Determine the (X, Y) coordinate at the center of the cell enclosing the given text.  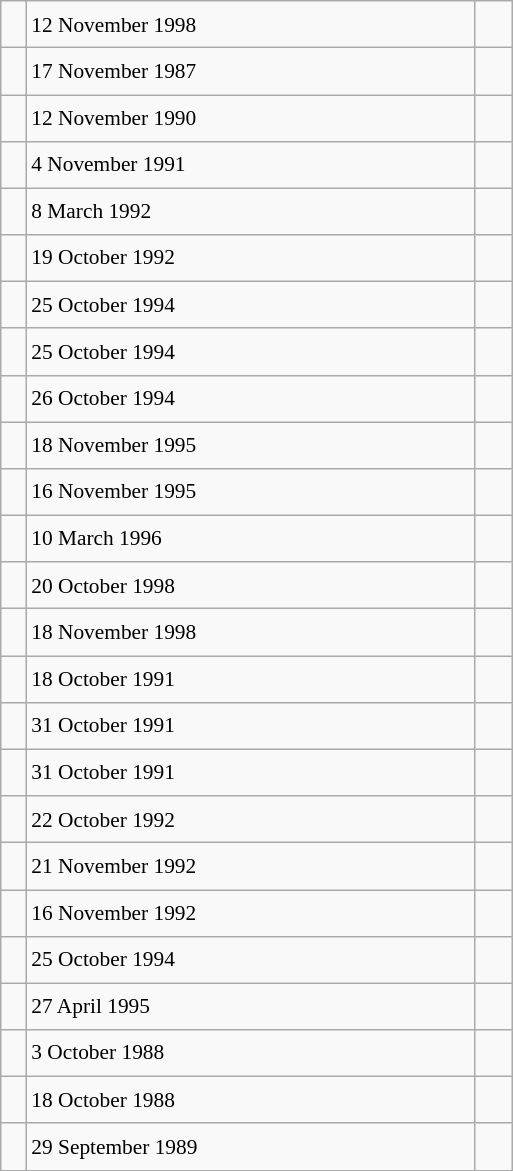
8 March 1992 (250, 212)
3 October 1988 (250, 1054)
10 March 1996 (250, 538)
21 November 1992 (250, 866)
16 November 1995 (250, 492)
18 October 1988 (250, 1100)
12 November 1998 (250, 24)
20 October 1998 (250, 586)
27 April 1995 (250, 1006)
18 November 1998 (250, 632)
17 November 1987 (250, 72)
19 October 1992 (250, 258)
16 November 1992 (250, 914)
29 September 1989 (250, 1146)
4 November 1991 (250, 164)
18 November 1995 (250, 446)
22 October 1992 (250, 820)
26 October 1994 (250, 398)
18 October 1991 (250, 680)
12 November 1990 (250, 118)
